Capture the cell that displays the provided text and extract its (X, Y) central coordinate. 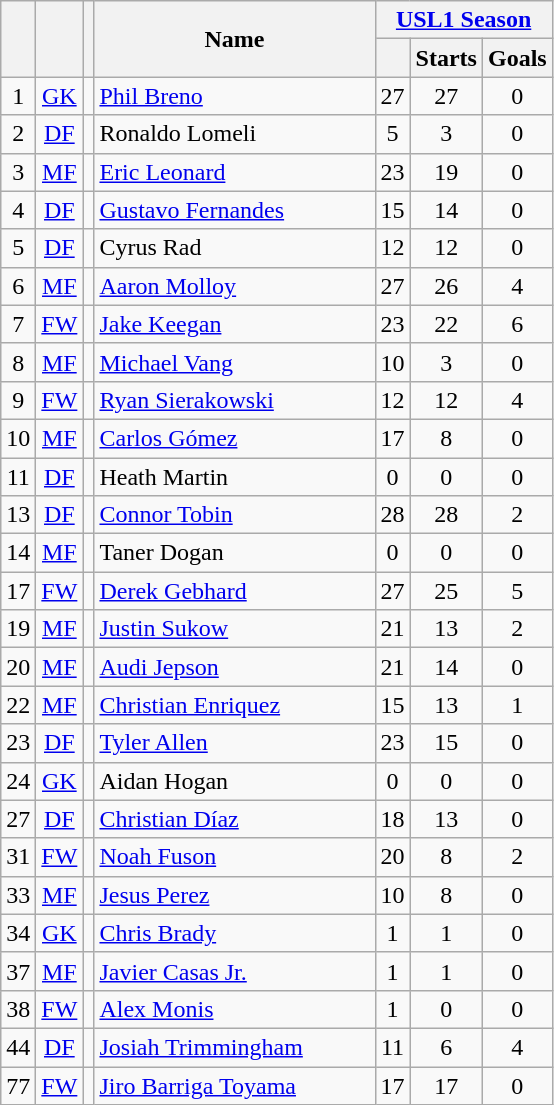
Josiah Trimmingham (234, 1047)
Aaron Molloy (234, 286)
Connor Tobin (234, 515)
Starts (446, 58)
Taner Dogan (234, 553)
77 (18, 1085)
Ronaldo Lomeli (234, 134)
33 (18, 895)
USL1 Season (464, 20)
Ryan Sierakowski (234, 400)
Audi Jepson (234, 667)
Christian Díaz (234, 819)
Aidan Hogan (234, 781)
34 (18, 933)
Javier Casas Jr. (234, 971)
7 (18, 324)
38 (18, 1009)
9 (18, 400)
18 (392, 819)
Jiro Barriga Toyama (234, 1085)
Noah Fuson (234, 857)
Gustavo Fernandes (234, 210)
Michael Vang (234, 362)
Christian Enriquez (234, 705)
Name (234, 39)
Cyrus Rad (234, 248)
Alex Monis (234, 1009)
Derek Gebhard (234, 591)
Tyler Allen (234, 743)
Jake Keegan (234, 324)
24 (18, 781)
Justin Sukow (234, 629)
Carlos Gómez (234, 438)
Heath Martin (234, 477)
Jesus Perez (234, 895)
31 (18, 857)
37 (18, 971)
25 (446, 591)
Phil Breno (234, 96)
Goals (517, 58)
26 (446, 286)
Eric Leonard (234, 172)
Chris Brady (234, 933)
44 (18, 1047)
